Return the [x, y] coordinate for the center point of the cell that contains the specified text.  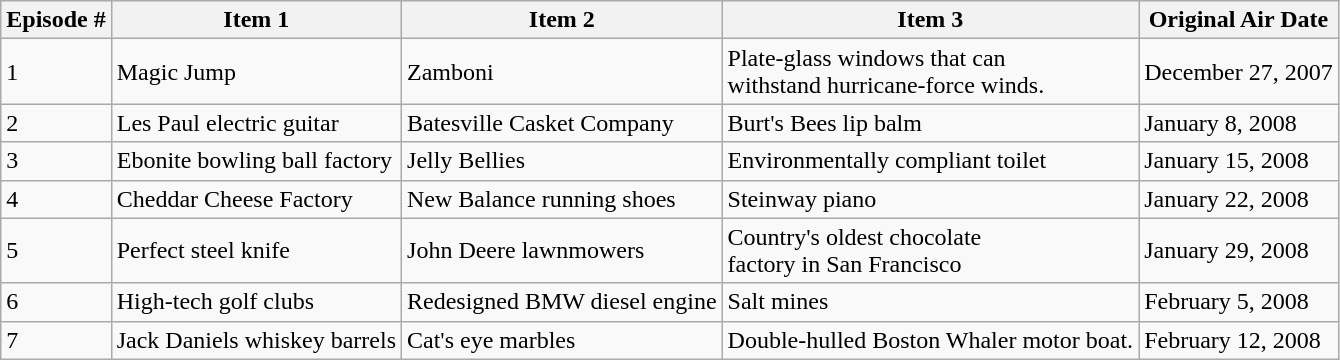
2 [56, 123]
January 8, 2008 [1239, 123]
7 [56, 340]
Burt's Bees lip balm [930, 123]
Salt mines [930, 302]
Steinway piano [930, 199]
New Balance running shoes [562, 199]
January 29, 2008 [1239, 250]
Perfect steel knife [256, 250]
February 12, 2008 [1239, 340]
Item 2 [562, 20]
January 15, 2008 [1239, 161]
February 5, 2008 [1239, 302]
Episode # [56, 20]
John Deere lawnmowers [562, 250]
5 [56, 250]
Cat's eye marbles [562, 340]
December 27, 2007 [1239, 72]
Magic Jump [256, 72]
6 [56, 302]
High-tech golf clubs [256, 302]
Environmentally compliant toilet [930, 161]
3 [56, 161]
Jelly Bellies [562, 161]
Batesville Casket Company [562, 123]
Original Air Date [1239, 20]
4 [56, 199]
Ebonite bowling ball factory [256, 161]
Cheddar Cheese Factory [256, 199]
Item 3 [930, 20]
Les Paul electric guitar [256, 123]
Country's oldest chocolate factory in San Francisco [930, 250]
Redesigned BMW diesel engine [562, 302]
Double-hulled Boston Whaler motor boat. [930, 340]
1 [56, 72]
Plate-glass windows that can withstand hurricane-force winds. [930, 72]
January 22, 2008 [1239, 199]
Zamboni [562, 72]
Jack Daniels whiskey barrels [256, 340]
Item 1 [256, 20]
